Detect which cell encompasses the target text, then output its (X, Y) center coordinate. 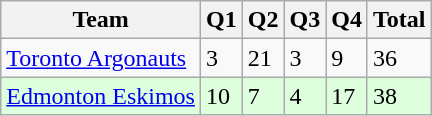
38 (399, 96)
Q3 (305, 20)
Team (101, 20)
10 (221, 96)
Edmonton Eskimos (101, 96)
7 (263, 96)
Total (399, 20)
17 (347, 96)
36 (399, 58)
9 (347, 58)
4 (305, 96)
Q4 (347, 20)
21 (263, 58)
Q2 (263, 20)
Q1 (221, 20)
Toronto Argonauts (101, 58)
